Return [X, Y] of the center of cell containing provided text 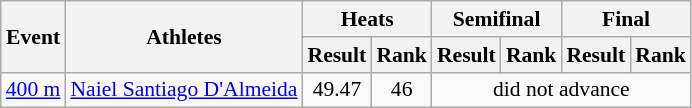
Final [626, 19]
Athletes [184, 36]
did not advance [562, 90]
46 [402, 90]
49.47 [336, 90]
Event [34, 36]
Naiel Santiago D'Almeida [184, 90]
Heats [366, 19]
Semifinal [496, 19]
400 m [34, 90]
